Find where the given text appears and provide that cell's center as (X, Y) coordinate. 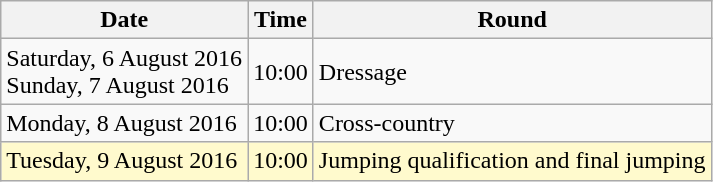
Round (512, 20)
Cross-country (512, 123)
Saturday, 6 August 2016Sunday, 7 August 2016 (124, 72)
Jumping qualification and final jumping (512, 161)
Date (124, 20)
Monday, 8 August 2016 (124, 123)
Dressage (512, 72)
Time (281, 20)
Tuesday, 9 August 2016 (124, 161)
